Scan for the cell matching the given text and deliver its (x, y) coordinate at center. 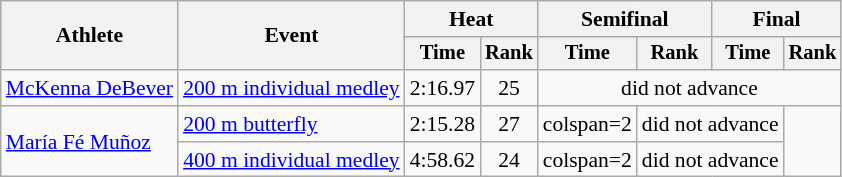
Semifinal (625, 19)
María Fé Muñoz (90, 142)
200 m butterfly (292, 124)
200 m individual medley (292, 88)
Event (292, 36)
Final (776, 19)
Heat (472, 19)
2:15.28 (442, 124)
Athlete (90, 36)
2:16.97 (442, 88)
colspan=2 (588, 124)
25 (509, 88)
McKenna DeBever (90, 88)
27 (509, 124)
